Find where the given text appears and provide that cell's center as (x, y) coordinate. 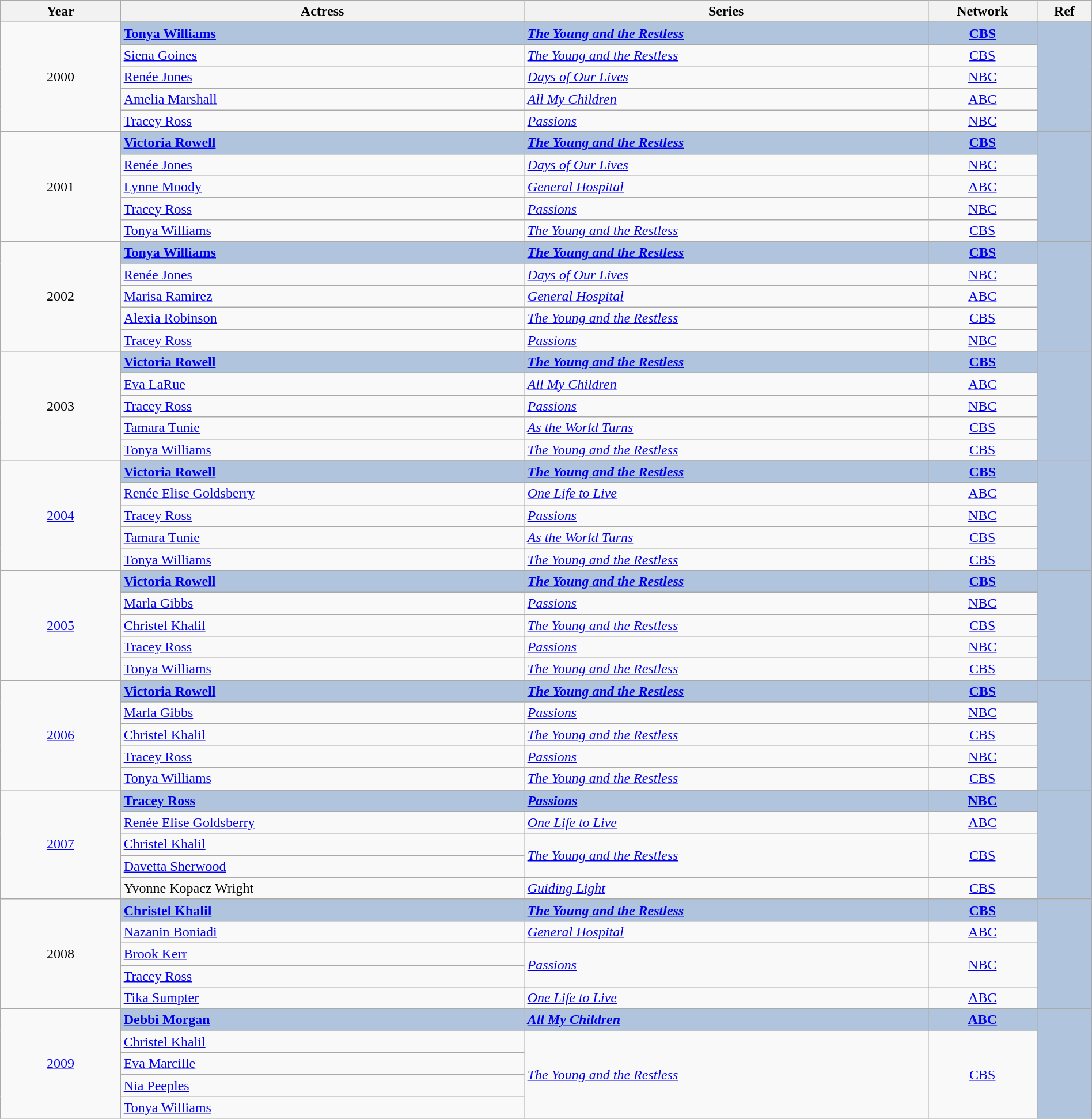
2005 (60, 625)
Guiding Light (726, 888)
2007 (60, 844)
2004 (60, 515)
Nazanin Boniadi (323, 932)
Network (983, 12)
Actress (323, 12)
Eva LaRue (323, 384)
2001 (60, 187)
Eva Marcille (323, 1064)
2008 (60, 954)
Amelia Marshall (323, 99)
2009 (60, 1064)
Tika Sumpter (323, 998)
2003 (60, 406)
Year (60, 12)
Nia Peeples (323, 1086)
Ref (1064, 12)
Davetta Sherwood (323, 866)
Alexia Robinson (323, 318)
2000 (60, 77)
Series (726, 12)
Debbi Morgan (323, 1020)
2002 (60, 296)
Brook Kerr (323, 954)
Siena Goines (323, 55)
Lynne Moody (323, 187)
2006 (60, 735)
Marisa Ramirez (323, 297)
Yvonne Kopacz Wright (323, 888)
